For the text-containing cell, return its midpoint in (X, Y) coordinate format. 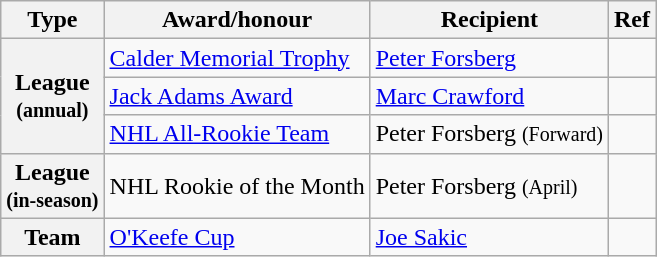
Ref (632, 20)
NHL All-Rookie Team (237, 134)
Calder Memorial Trophy (237, 58)
Recipient (489, 20)
League(annual) (52, 96)
O'Keefe Cup (237, 237)
League(in-season) (52, 186)
Award/honour (237, 20)
Type (52, 20)
Jack Adams Award (237, 96)
NHL Rookie of the Month (237, 186)
Peter Forsberg (Forward) (489, 134)
Peter Forsberg (April) (489, 186)
Joe Sakic (489, 237)
Marc Crawford (489, 96)
Peter Forsberg (489, 58)
Team (52, 237)
